Scan for the cell matching the given text and deliver its (x, y) coordinate at center. 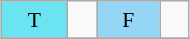
F (128, 20)
T (34, 20)
